From the cell containing the given text, extract its center point as [x, y] coordinate. 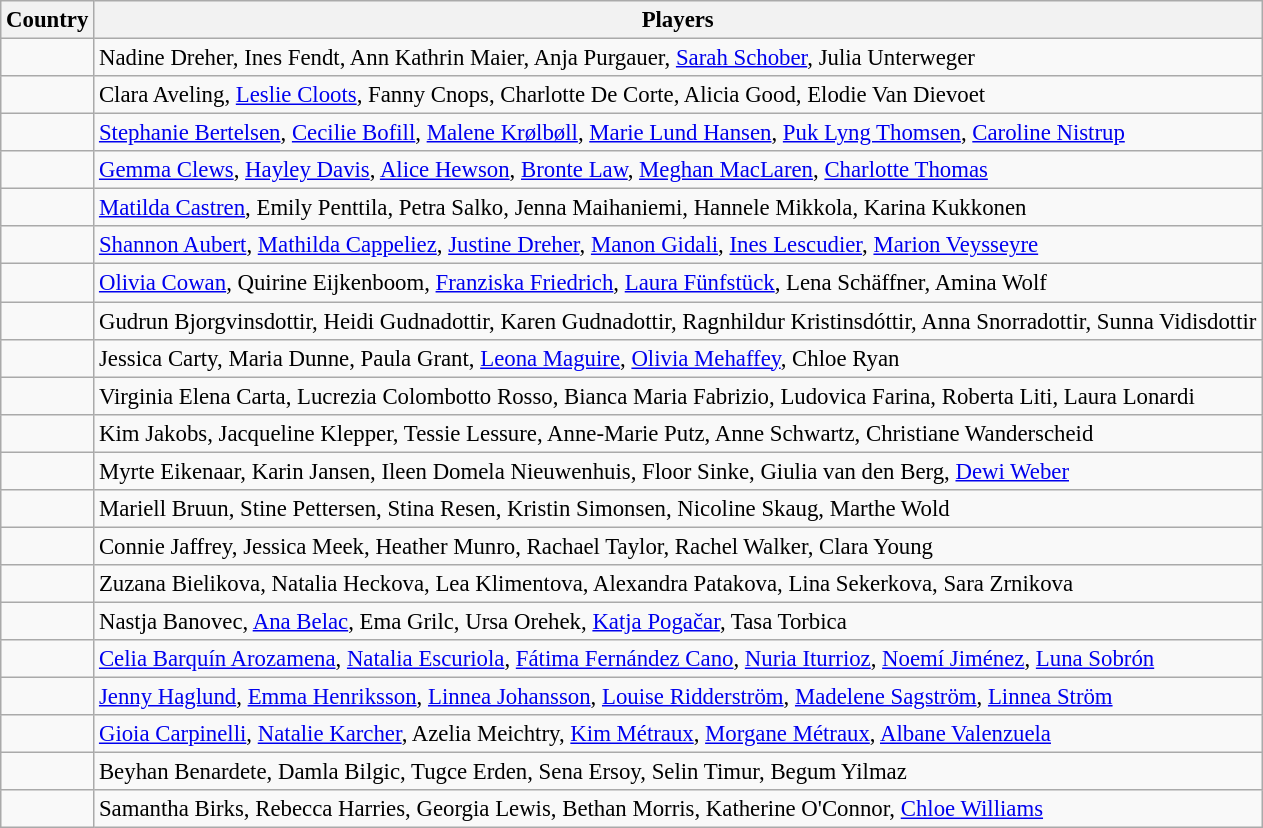
Zuzana Bielikova, Natalia Heckova, Lea Klimentova, Alexandra Patakova, Lina Sekerkova, Sara Zrnikova [678, 584]
Samantha Birks, Rebecca Harries, Georgia Lewis, Bethan Morris, Katherine O'Connor, Chloe Williams [678, 809]
Jenny Haglund, Emma Henriksson, Linnea Johansson, Louise Ridderström, Madelene Sagström, Linnea Ström [678, 697]
Gudrun Bjorgvinsdottir, Heidi Gudnadottir, Karen Gudnadottir, Ragnhildur Kristinsdóttir, Anna Snorradottir, Sunna Vidisdottir [678, 321]
Connie Jaffrey, Jessica Meek, Heather Munro, Rachael Taylor, Rachel Walker, Clara Young [678, 546]
Matilda Castren, Emily Penttila, Petra Salko, Jenna Maihaniemi, Hannele Mikkola, Karina Kukkonen [678, 208]
Gioia Carpinelli, Natalie Karcher, Azelia Meichtry, Kim Métraux, Morgane Métraux, Albane Valenzuela [678, 734]
Clara Aveling, Leslie Cloots, Fanny Cnops, Charlotte De Corte, Alicia Good, Elodie Van Dievoet [678, 95]
Celia Barquín Arozamena, Natalia Escuriola, Fátima Fernández Cano, Nuria Iturrioz, Noemí Jiménez, Luna Sobrón [678, 659]
Olivia Cowan, Quirine Eijkenboom, Franziska Friedrich, Laura Fünfstück, Lena Schäffner, Amina Wolf [678, 283]
Gemma Clews, Hayley Davis, Alice Hewson, Bronte Law, Meghan MacLaren, Charlotte Thomas [678, 170]
Nastja Banovec, Ana Belac, Ema Grilc, Ursa Orehek, Katja Pogačar, Tasa Torbica [678, 621]
Nadine Dreher, Ines Fendt, Ann Kathrin Maier, Anja Purgauer, Sarah Schober, Julia Unterweger [678, 58]
Virginia Elena Carta, Lucrezia Colombotto Rosso, Bianca Maria Fabrizio, Ludovica Farina, Roberta Liti, Laura Lonardi [678, 396]
Kim Jakobs, Jacqueline Klepper, Tessie Lessure, Anne-Marie Putz, Anne Schwartz, Christiane Wanderscheid [678, 433]
Mariell Bruun, Stine Pettersen, Stina Resen, Kristin Simonsen, Nicoline Skaug, Marthe Wold [678, 509]
Myrte Eikenaar, Karin Jansen, Ileen Domela Nieuwenhuis, Floor Sinke, Giulia van den Berg, Dewi Weber [678, 471]
Shannon Aubert, Mathilda Cappeliez, Justine Dreher, Manon Gidali, Ines Lescudier, Marion Veysseyre [678, 245]
Country [48, 20]
Jessica Carty, Maria Dunne, Paula Grant, Leona Maguire, Olivia Mehaffey, Chloe Ryan [678, 358]
Players [678, 20]
Beyhan Benardete, Damla Bilgic, Tugce Erden, Sena Ersoy, Selin Timur, Begum Yilmaz [678, 772]
Stephanie Bertelsen, Cecilie Bofill, Malene Krølbøll, Marie Lund Hansen, Puk Lyng Thomsen, Caroline Nistrup [678, 133]
